Return the [X, Y] coordinate for the center point of the cell that contains the specified text.  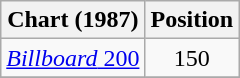
Billboard 200 [73, 58]
Position [192, 20]
150 [192, 58]
Chart (1987) [73, 20]
